Scan for the cell matching the given text and deliver its (x, y) coordinate at center. 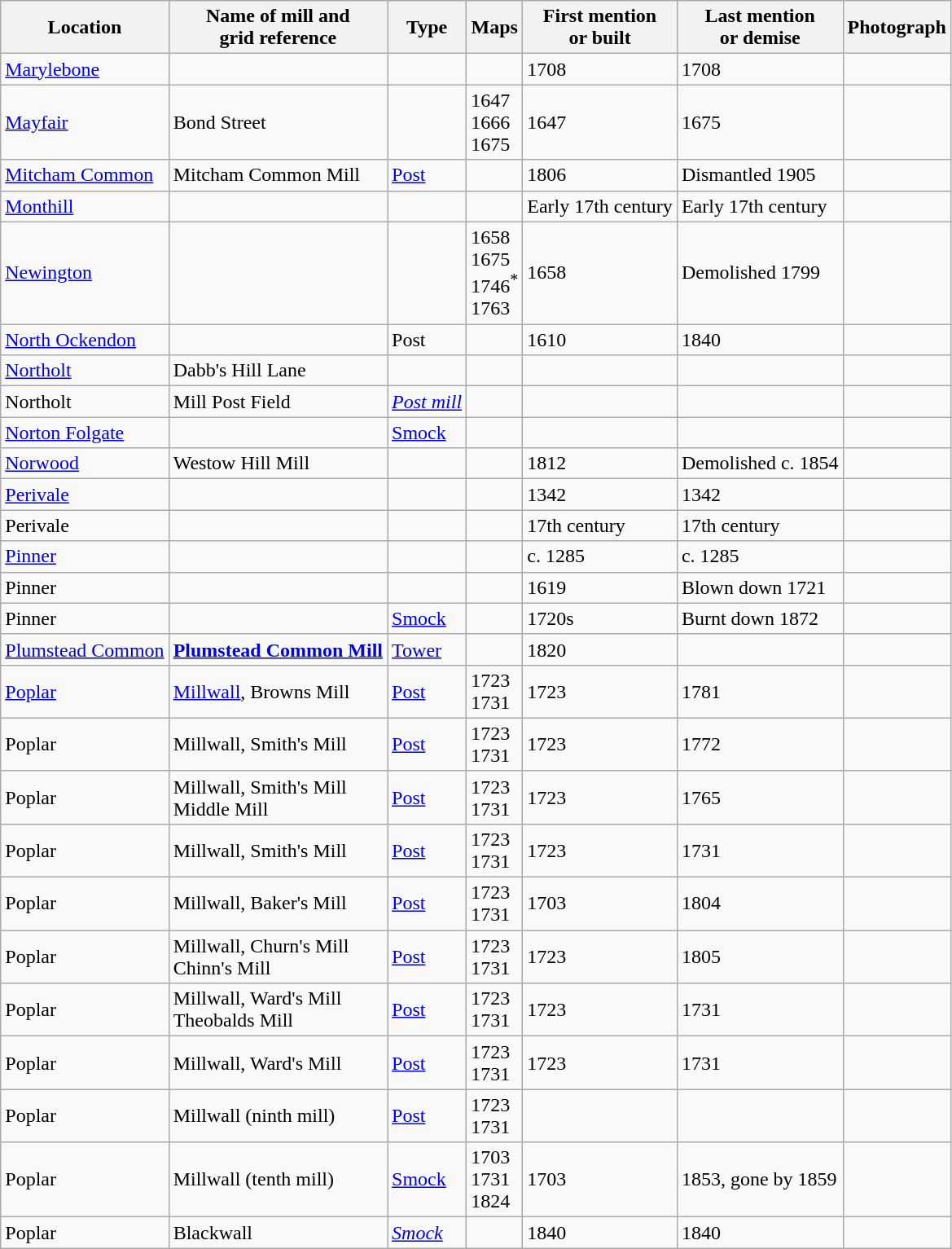
Plumstead Common Mill (278, 649)
Plumstead Common (85, 649)
Millwall, Smith's MillMiddle Mill (278, 797)
Photograph (897, 28)
170317311824 (495, 1180)
Demolished 1799 (760, 273)
1781 (760, 691)
Burnt down 1872 (760, 618)
1804 (760, 904)
Dabb's Hill Lane (278, 371)
Last mention or demise (760, 28)
Type (427, 28)
1675 (760, 122)
Dismantled 1905 (760, 175)
Demolished c. 1854 (760, 464)
1805 (760, 957)
Marylebone (85, 69)
Blackwall (278, 1233)
1772 (760, 745)
Millwall (tenth mill) (278, 1180)
Mitcham Common Mill (278, 175)
Maps (495, 28)
Name of mill andgrid reference (278, 28)
Newington (85, 273)
1658 (600, 273)
Mayfair (85, 122)
North Ockendon (85, 340)
Millwall, Churn's MillChinn's Mill (278, 957)
Mill Post Field (278, 402)
Tower (427, 649)
165816751746*1763 (495, 273)
Monthill (85, 206)
Blown down 1721 (760, 587)
1806 (600, 175)
1619 (600, 587)
1853, gone by 1859 (760, 1180)
1610 (600, 340)
Bond Street (278, 122)
1720s (600, 618)
Westow Hill Mill (278, 464)
Location (85, 28)
Millwall, Ward's MillTheobalds Mill (278, 1010)
Millwall, Ward's Mill (278, 1062)
1647 (600, 122)
First mentionor built (600, 28)
Post mill (427, 402)
1812 (600, 464)
Millwall (ninth mill) (278, 1116)
Norwood (85, 464)
Millwall, Browns Mill (278, 691)
Norton Folgate (85, 433)
Millwall, Baker's Mill (278, 904)
1820 (600, 649)
164716661675 (495, 122)
1765 (760, 797)
Mitcham Common (85, 175)
